Output the (X, Y) coordinate of the center of the cell containing the given text.  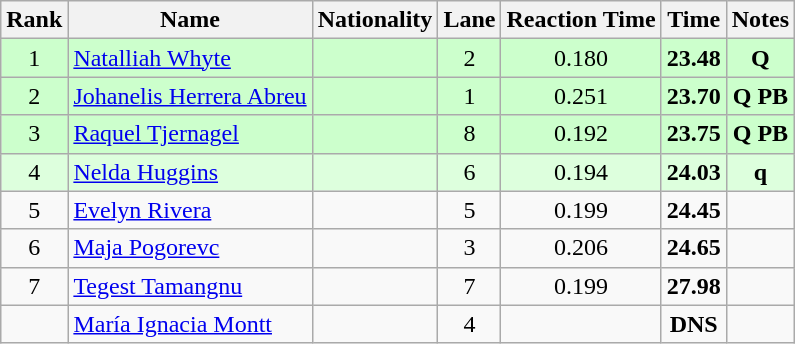
24.45 (694, 210)
DNS (694, 324)
0.194 (581, 172)
Reaction Time (581, 20)
María Ignacia Montt (190, 324)
8 (470, 134)
Rank (34, 20)
24.65 (694, 248)
Johanelis Herrera Abreu (190, 96)
Maja Pogorevc (190, 248)
Raquel Tjernagel (190, 134)
24.03 (694, 172)
Evelyn Rivera (190, 210)
Nationality (375, 20)
23.70 (694, 96)
Nelda Huggins (190, 172)
Time (694, 20)
Lane (470, 20)
0.251 (581, 96)
23.48 (694, 58)
23.75 (694, 134)
Notes (760, 20)
0.180 (581, 58)
Name (190, 20)
27.98 (694, 286)
0.206 (581, 248)
Natalliah Whyte (190, 58)
q (760, 172)
Q (760, 58)
Tegest Tamangnu (190, 286)
0.192 (581, 134)
